Pinpoint the cell where the given text exists, returning its [x, y] midpoint coordinate. 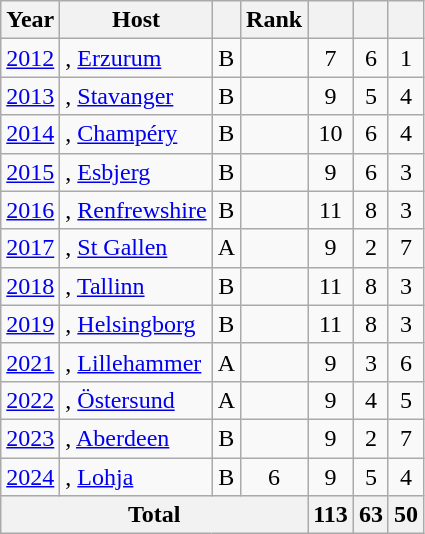
2023 [30, 438]
, Lillehammer [136, 362]
, Stavanger [136, 96]
, Lohja [136, 477]
2024 [30, 477]
2016 [30, 210]
Rank [274, 20]
2018 [30, 286]
Year [30, 20]
63 [370, 515]
10 [331, 134]
2014 [30, 134]
, Östersund [136, 400]
2015 [30, 172]
2013 [30, 96]
2017 [30, 248]
, Erzurum [136, 58]
, Esbjerg [136, 172]
, Aberdeen [136, 438]
, Renfrewshire [136, 210]
1 [406, 58]
, Champéry [136, 134]
Host [136, 20]
2012 [30, 58]
2022 [30, 400]
, Helsingborg [136, 324]
Total [154, 515]
2021 [30, 362]
2019 [30, 324]
113 [331, 515]
, St Gallen [136, 248]
50 [406, 515]
, Tallinn [136, 286]
